Return (x, y) of the center of cell containing provided text 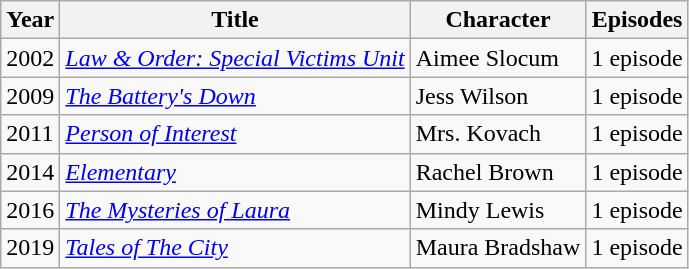
2002 (30, 58)
Aimee Slocum (498, 58)
2009 (30, 96)
Law & Order: Special Victims Unit (235, 58)
Jess Wilson (498, 96)
Mrs. Kovach (498, 134)
Character (498, 20)
Maura Bradshaw (498, 248)
Rachel Brown (498, 172)
Person of Interest (235, 134)
2019 (30, 248)
2014 (30, 172)
Title (235, 20)
Year (30, 20)
The Mysteries of Laura (235, 210)
The Battery's Down (235, 96)
2016 (30, 210)
Mindy Lewis (498, 210)
Elementary (235, 172)
2011 (30, 134)
Episodes (637, 20)
Tales of The City (235, 248)
